From the cell containing the given text, extract its center point as (x, y) coordinate. 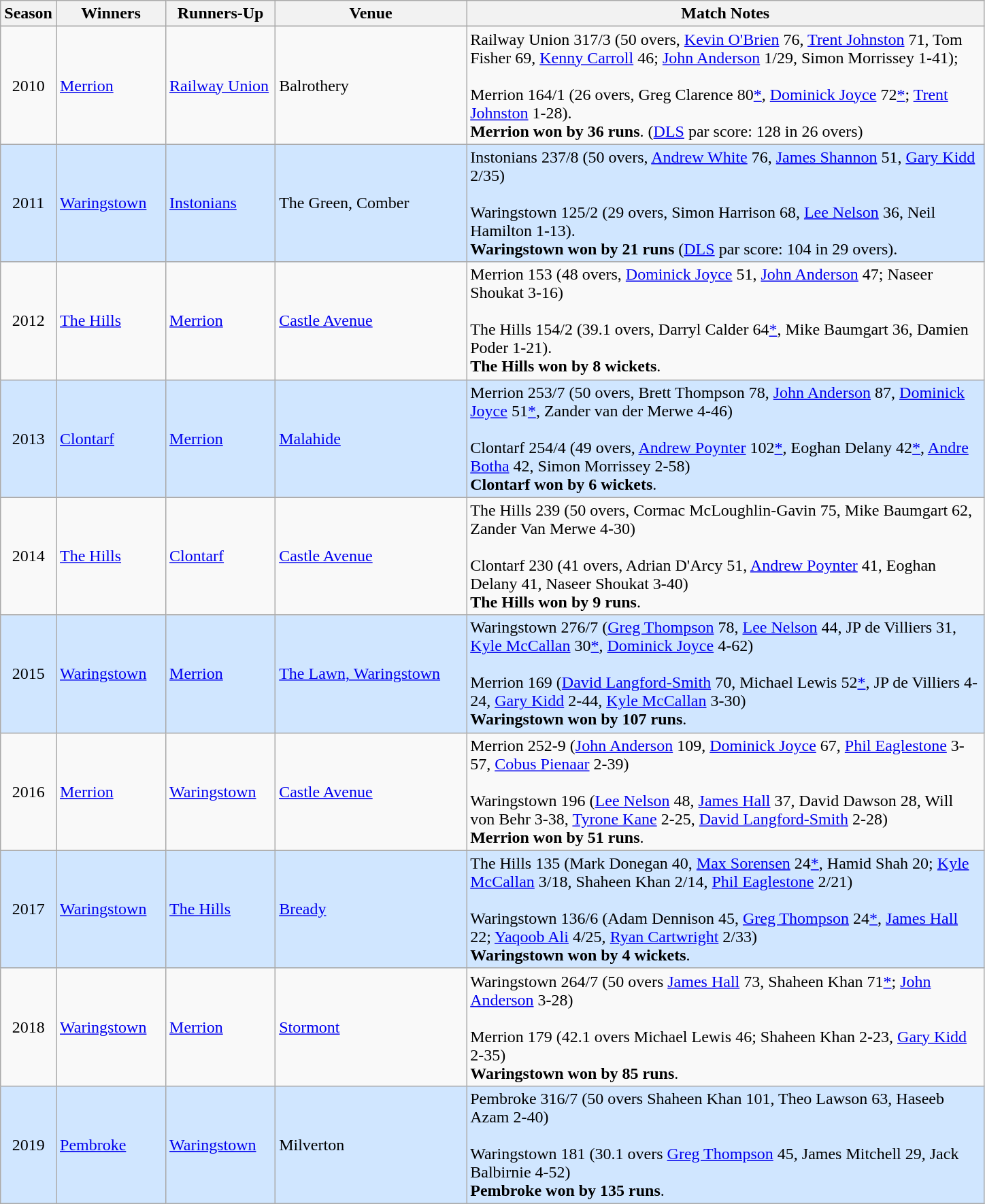
Match Notes (725, 14)
2014 (29, 556)
2013 (29, 438)
Malahide (371, 438)
Venue (371, 14)
Railway Union (220, 86)
2019 (29, 1144)
The Green, Comber (371, 203)
2017 (29, 909)
Stormont (371, 1027)
2012 (29, 321)
Pembroke (110, 1144)
Bready (371, 909)
2018 (29, 1027)
Season (29, 14)
Runners-Up (220, 14)
2011 (29, 203)
Winners (110, 14)
2015 (29, 673)
2016 (29, 792)
The Lawn, Waringstown (371, 673)
Balrothery (371, 86)
2010 (29, 86)
Milverton (371, 1144)
Instonians (220, 203)
